Detect which cell encompasses the target text, then output its [x, y] center coordinate. 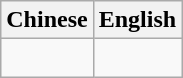
English [137, 20]
Chinese [47, 20]
